Extract the [x, y] coordinate from the center of the cell holding the provided text.  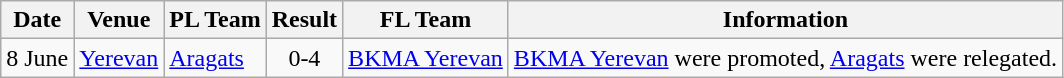
0-4 [304, 58]
Information [785, 20]
Date [38, 20]
Venue [119, 20]
BKMA Yerevan [426, 58]
BKMA Yerevan were promoted, Aragats were relegated. [785, 58]
Yerevan [119, 58]
8 June [38, 58]
PL Team [215, 20]
Result [304, 20]
Aragats [215, 58]
FL Team [426, 20]
